Search for the cell housing the specified text and yield its (X, Y) center coordinate. 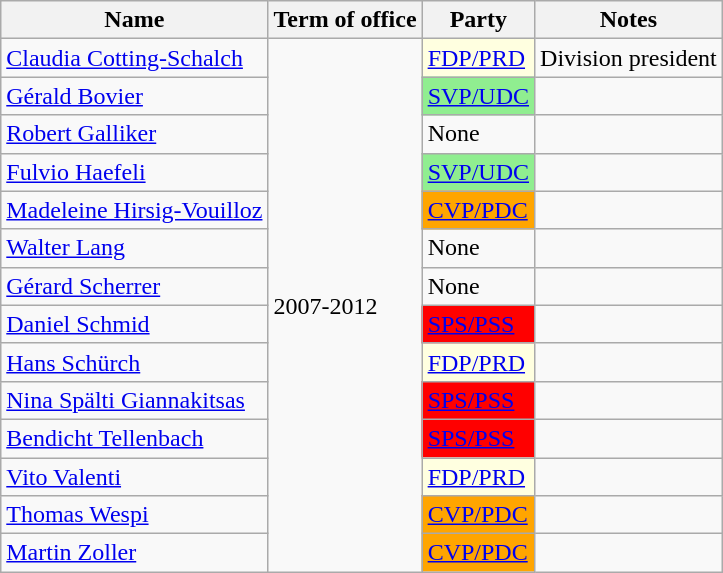
Gérald Bovier (134, 96)
Bendicht Tellenbach (134, 438)
Division president (629, 58)
Nina Spälti Giannakitsas (134, 400)
Notes (629, 20)
Walter Lang (134, 248)
Hans Schürch (134, 362)
Thomas Wespi (134, 515)
Name (134, 20)
Term of office (345, 20)
Madeleine Hirsig-Vouilloz (134, 210)
2007-2012 (345, 306)
Vito Valenti (134, 477)
Claudia Cotting-Schalch (134, 58)
Gérard Scherrer (134, 286)
Martin Zoller (134, 553)
Robert Galliker (134, 134)
Fulvio Haefeli (134, 172)
Party (478, 20)
Daniel Schmid (134, 324)
